Return (x, y) of the center of cell containing provided text 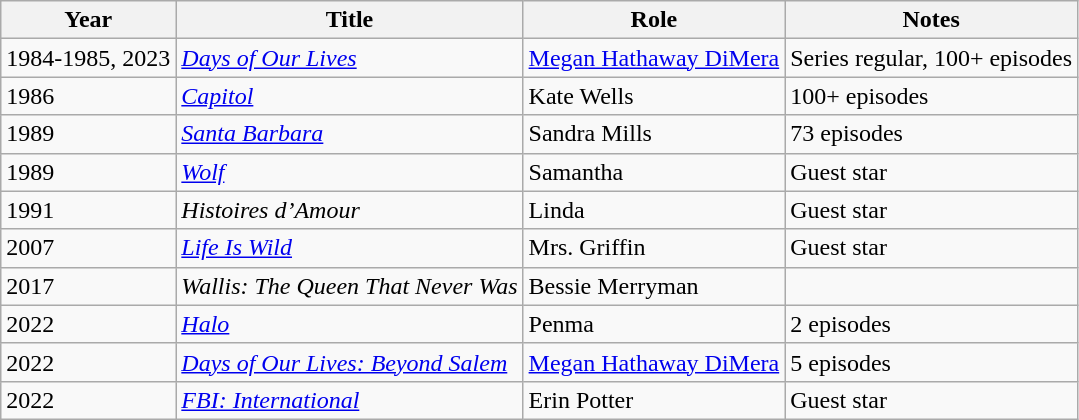
2 episodes (932, 324)
1986 (88, 96)
Wallis: The Queen That Never Was (350, 286)
73 episodes (932, 134)
Mrs. Griffin (654, 248)
1984-1985, 2023 (88, 58)
FBI: International (350, 400)
Series regular, 100+ episodes (932, 58)
Linda (654, 210)
Samantha (654, 172)
Wolf (350, 172)
100+ episodes (932, 96)
Title (350, 20)
Histoires d’Amour (350, 210)
Penma (654, 324)
Sandra Mills (654, 134)
Kate Wells (654, 96)
Notes (932, 20)
Erin Potter (654, 400)
Role (654, 20)
5 episodes (932, 362)
Bessie Merryman (654, 286)
Days of Our Lives: Beyond Salem (350, 362)
Halo (350, 324)
Capitol (350, 96)
2017 (88, 286)
Days of Our Lives (350, 58)
Santa Barbara (350, 134)
2007 (88, 248)
Year (88, 20)
Life Is Wild (350, 248)
1991 (88, 210)
